Return (X, Y) of the center of cell containing provided text 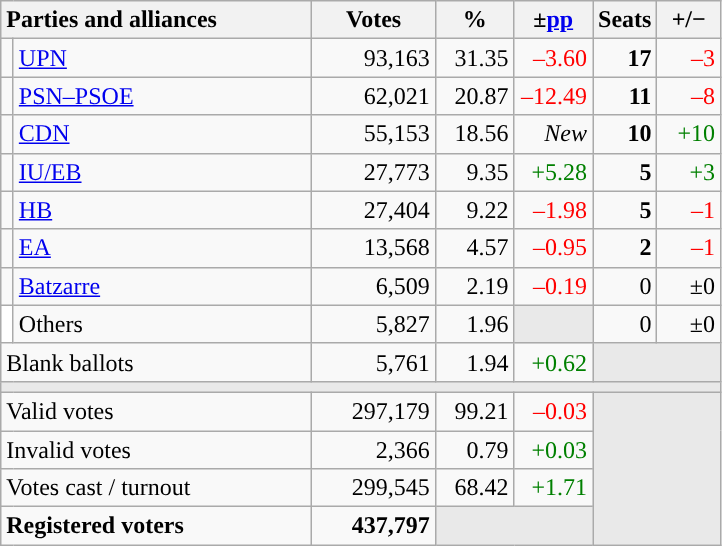
+10 (689, 134)
CDN (162, 134)
Seats (624, 20)
±pp (554, 20)
+/− (689, 20)
Batzarre (162, 286)
+3 (689, 172)
9.22 (474, 210)
–3.60 (554, 58)
0.79 (474, 449)
HB (162, 210)
EA (162, 248)
297,179 (374, 411)
+0.03 (554, 449)
62,021 (374, 96)
2,366 (374, 449)
+5.28 (554, 172)
–0.95 (554, 248)
Valid votes (156, 411)
299,545 (374, 488)
2.19 (474, 286)
99.21 (474, 411)
9.35 (474, 172)
+0.62 (554, 362)
% (474, 20)
Invalid votes (156, 449)
IU/EB (162, 172)
68.42 (474, 488)
31.35 (474, 58)
20.87 (474, 96)
–8 (689, 96)
Registered voters (156, 526)
Others (162, 324)
5,761 (374, 362)
Votes (374, 20)
1.94 (474, 362)
11 (624, 96)
27,404 (374, 210)
+1.71 (554, 488)
18.56 (474, 134)
–1.98 (554, 210)
–12.49 (554, 96)
–0.19 (554, 286)
2 (624, 248)
17 (624, 58)
27,773 (374, 172)
10 (624, 134)
1.96 (474, 324)
6,509 (374, 286)
13,568 (374, 248)
–0.03 (554, 411)
New (554, 134)
Blank ballots (156, 362)
Votes cast / turnout (156, 488)
5,827 (374, 324)
93,163 (374, 58)
55,153 (374, 134)
UPN (162, 58)
4.57 (474, 248)
–3 (689, 58)
Parties and alliances (156, 20)
PSN–PSOE (162, 96)
437,797 (374, 526)
